Provide the [x, y] coordinate of the cell's center where the given text is located.  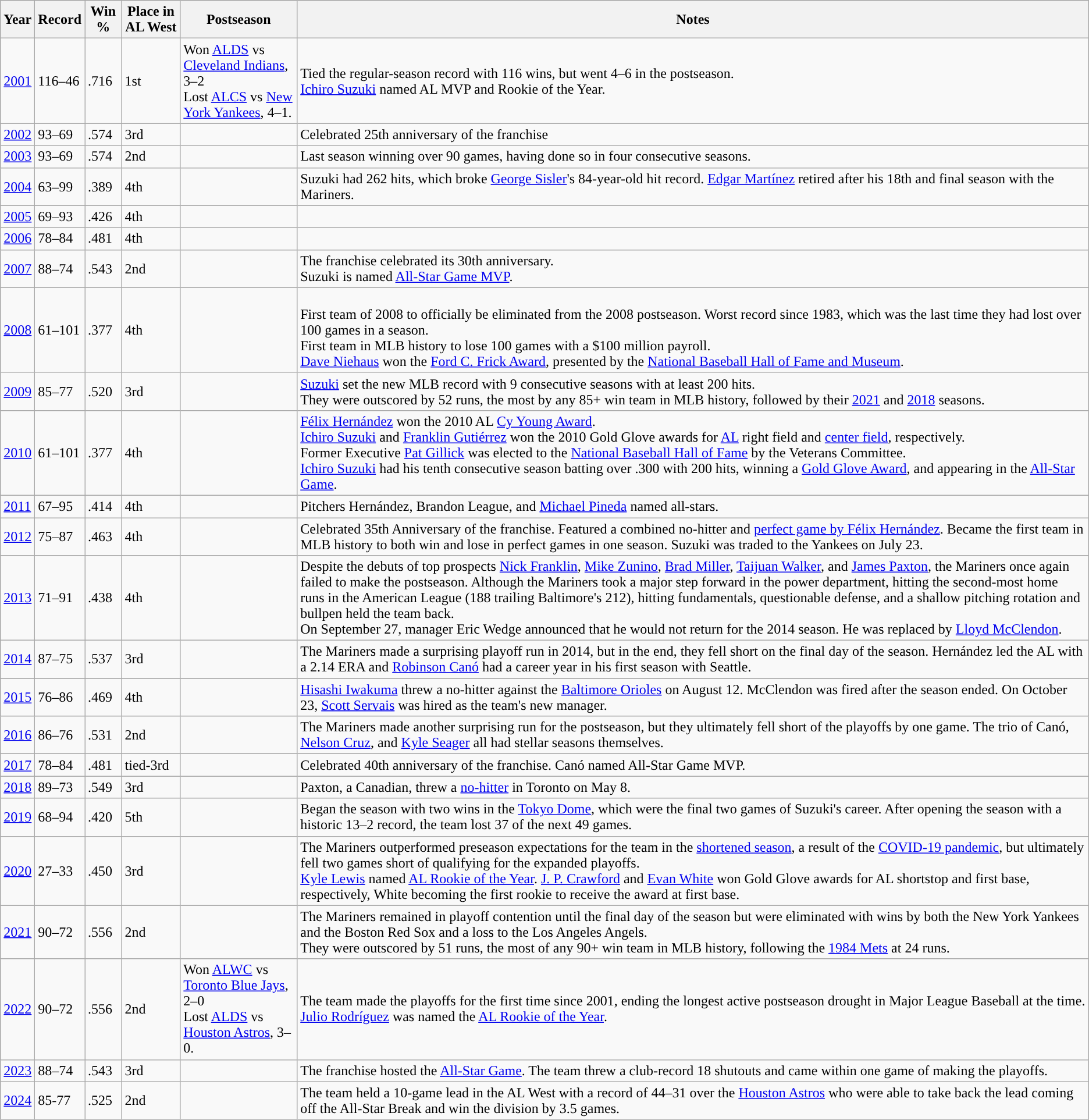
Pitchers Hernández, Brandon League, and Michael Pineda named all-stars. [693, 506]
Win % [104, 20]
Notes [693, 20]
Year [17, 20]
85–77 [60, 391]
Postseason [239, 20]
2009 [17, 391]
2022 [17, 1009]
2015 [17, 697]
.537 [104, 660]
68–94 [60, 817]
2012 [17, 536]
76–86 [60, 697]
63–99 [60, 186]
2016 [17, 735]
2019 [17, 817]
2021 [17, 932]
2003 [17, 157]
.531 [104, 735]
2006 [17, 239]
75–87 [60, 536]
1st [151, 81]
.420 [104, 817]
The franchise celebrated its 30th anniversary.Suzuki is named All-Star Game MVP. [693, 269]
Suzuki had 262 hits, which broke George Sisler's 84-year-old hit record. Edgar Martínez retired after his 18th and final season with the Mariners. [693, 186]
Place in AL West [151, 20]
2002 [17, 134]
2010 [17, 453]
86–76 [60, 735]
2020 [17, 870]
The franchise hosted the All-Star Game. The team threw a club-record 18 shutouts and came within one game of making the playoffs. [693, 1071]
27–33 [60, 870]
.716 [104, 81]
67–95 [60, 506]
2024 [17, 1101]
.520 [104, 391]
2001 [17, 81]
Celebrated 25th anniversary of the franchise [693, 134]
2008 [17, 330]
Celebrated 40th anniversary of the franchise. Canó named All-Star Game MVP. [693, 765]
2013 [17, 598]
Last season winning over 90 games, having done so in four consecutive seasons. [693, 157]
2004 [17, 186]
.463 [104, 536]
2023 [17, 1071]
Won ALWC vs Toronto Blue Jays, 2–0Lost ALDS vs Houston Astros, 3–0. [239, 1009]
87–75 [60, 660]
.438 [104, 598]
5th [151, 817]
71–91 [60, 598]
2011 [17, 506]
2007 [17, 269]
69–93 [60, 216]
.389 [104, 186]
.426 [104, 216]
Record [60, 20]
2014 [17, 660]
2017 [17, 765]
89–73 [60, 787]
tied-3rd [151, 765]
.450 [104, 870]
Tied the regular-season record with 116 wins, but went 4–6 in the postseason.Ichiro Suzuki named AL MVP and Rookie of the Year. [693, 81]
.414 [104, 506]
2018 [17, 787]
.549 [104, 787]
2005 [17, 216]
.469 [104, 697]
.525 [104, 1101]
Paxton, a Canadian, threw a no-hitter in Toronto on May 8. [693, 787]
85-77 [60, 1101]
Won ALDS vs Cleveland Indians, 3–2Lost ALCS vs New York Yankees, 4–1. [239, 81]
116–46 [60, 81]
